Identify which cell holds the provided text, then report its [X, Y] central coordinate. 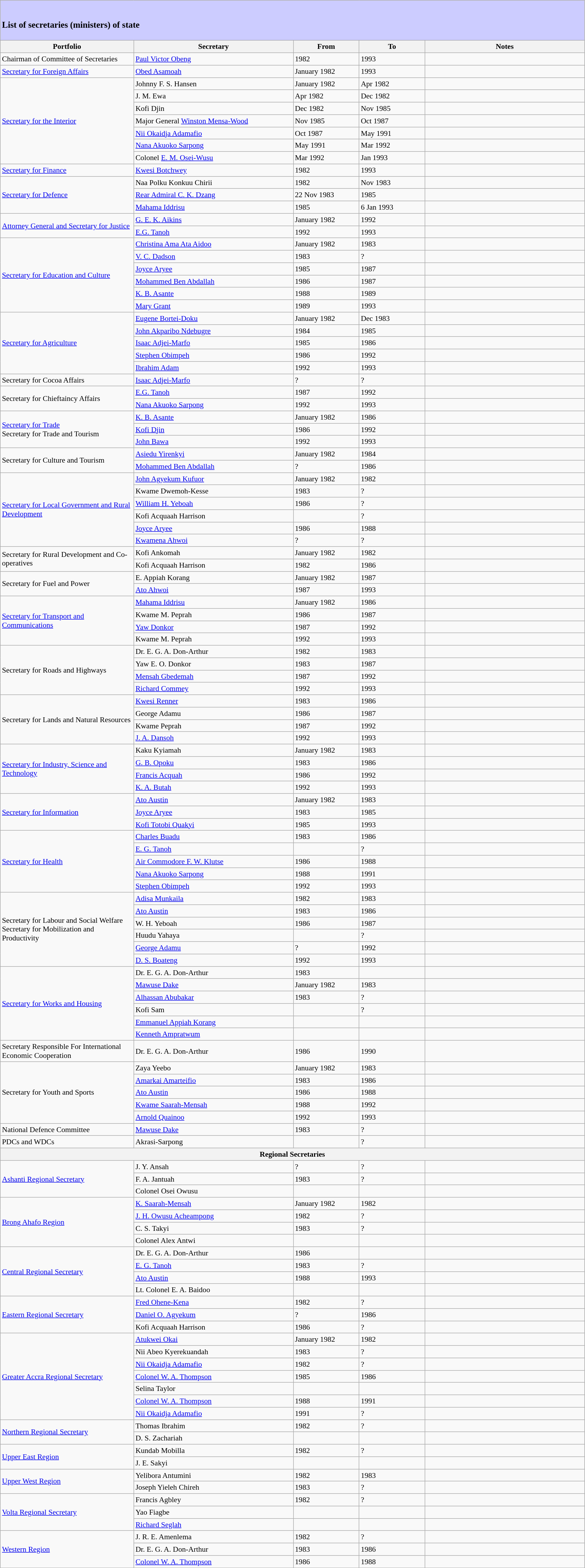
Colonel Alex Antwi [213, 1241]
6 Jan 1993 [392, 207]
Kwame Dwemoh-Kesse [213, 491]
Atukwei Okai [213, 1340]
Secretary for Finance [67, 170]
J. M. Ewa [213, 96]
Francis Agbley [213, 1500]
Ibrahim Adam [213, 368]
Secretary for Industry, Science and Technology [67, 769]
D. S. Boateng [213, 961]
Emmanuel Appiah Korang [213, 1022]
E. Appiah Korang [213, 578]
Selina Taylor [213, 1389]
Mary Grant [213, 306]
Francis Acquah [213, 775]
G. E. K. Aikins [213, 220]
Ashanti Regional Secretary [67, 1179]
Upper East Region [67, 1457]
Secretary for Culture and Tourism [67, 460]
Daniel O. Agyekum [213, 1315]
Amarkai Amarteifio [213, 1080]
Akrasi-Sarpong [213, 1142]
John Akparibo Ndebugre [213, 331]
Dec 1983 [392, 318]
Naa Polku Konkuu Chirii [213, 183]
Huudu Yahaya [213, 936]
Johnny F. S. Hansen [213, 84]
Brong Ahafo Region [67, 1222]
Secretary for Local Government and Rural Development [67, 510]
Secretary for Foreign Affairs [67, 72]
Richard Commey [213, 689]
Obed Asamoah [213, 72]
K. A. Butah [213, 788]
Joseph Yieleh Chireh [213, 1488]
William H. Yeboah [213, 503]
Secretary for Rural Development and Co-operatives [67, 559]
Secretary for Education and Culture [67, 275]
Kwame Saarah-Mensah [213, 1105]
Rear Admiral C. K. Dzang [213, 195]
Attorney General and Secretary for Justice [67, 226]
Western Region [67, 1550]
Secretary for TradeSecretary for Trade and Tourism [67, 430]
W. H. Yeboah [213, 923]
Kwame Peprah [213, 726]
John Bawa [213, 442]
Kofi Ankomah [213, 553]
K. Saarah-Mensah [213, 1204]
Nii Abeo Kyerekuandah [213, 1352]
J. H. Owusu Acheampong [213, 1216]
Jan 1993 [392, 158]
Kofi Totobi Quakyi [213, 825]
Air Commodore F. W. Klutse [213, 862]
Eugene Bortei-Doku [213, 318]
PDCs and WDCs [67, 1142]
To [392, 47]
Eastern Regional Secretary [67, 1315]
J. Y. Ansah [213, 1167]
Yelibora Antumini [213, 1475]
Secretary Responsible For International Economic Cooperation [67, 1051]
Secretary for Roads and Highways [67, 670]
F. A. Jantuah [213, 1179]
J. R. E. Amenlema [213, 1537]
Ato Ahwoi [213, 590]
Secretary for Youth and Sports [67, 1093]
D. S. Zachariah [213, 1438]
Christina Ama Ata Aidoo [213, 244]
Asiedu Yirenkyi [213, 454]
Kwamena Ahwoi [213, 541]
Charles Buadu [213, 837]
J. E. Sakyi [213, 1463]
1990 [392, 1051]
Paul Victor Obeng [213, 59]
Secretary for Transport and Communications [67, 621]
Secretary for Works and Housing [67, 1004]
John Agyekum Kufuor [213, 479]
V. C. Dadson [213, 257]
J. A. Dansoh [213, 738]
Secretary for Chieftaincy Affairs [67, 398]
Secretary for the Interior [67, 121]
Secretary for Labour and Social WelfareSecretary for Mobilization and Productivity [67, 929]
Notes [505, 47]
Greater Accra Regional Secretary [67, 1376]
Central Regional Secretary [67, 1271]
C. S. Takyi [213, 1228]
Alhassan Abubakar [213, 997]
22 Nov 1983 [326, 195]
Volta Regional Secretary [67, 1512]
Kwesi Renner [213, 701]
List of secretaries (ministers) of state [292, 20]
Nov 1983 [392, 183]
Lt. Colonel E. A. Baidoo [213, 1290]
Kaku Kyiamah [213, 751]
Yaw Donkor [213, 627]
Adisa Munkaila [213, 899]
Secretary for Cocoa Affairs [67, 380]
Secretary for Defence [67, 195]
Yao Fiagbe [213, 1513]
Portfolio [67, 47]
Northern Regional Secretary [67, 1432]
Arnold Quainoo [213, 1118]
Kenneth Ampratwum [213, 1034]
Secretary for Information [67, 812]
Colonel E. M. Osei-Wusu [213, 158]
Major General Winston Mensa-Wood [213, 121]
G. B. Opoku [213, 763]
Thomas Ibrahim [213, 1426]
Zaya Yeebo [213, 1068]
Secretary for Lands and Natural Resources [67, 719]
Kofi Sam [213, 1010]
Kwesi Botchwey [213, 170]
Colonel Osei Owusu [213, 1191]
Secretary for Agriculture [67, 343]
Fred Ohene-Kena [213, 1303]
Secretary for Health [67, 861]
From [326, 47]
Chairman of Committee of Secretaries [67, 59]
Secretary [213, 47]
Richard Seglah [213, 1525]
Upper West Region [67, 1482]
Regional Secretaries [292, 1154]
Kundab Mobilla [213, 1451]
National Defence Committee [67, 1130]
Yaw E. O. Donkor [213, 664]
Secretary for Fuel and Power [67, 584]
Mensah Gbedemah [213, 676]
